Provide the (x, y) coordinate of the cell's center where the given text is located.  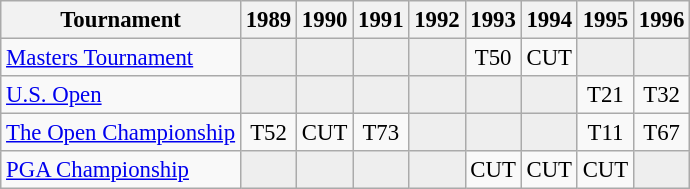
1991 (381, 20)
T67 (661, 133)
T52 (268, 133)
1989 (268, 20)
T73 (381, 133)
Tournament (121, 20)
1995 (605, 20)
1993 (493, 20)
1992 (437, 20)
Masters Tournament (121, 58)
1996 (661, 20)
PGA Championship (121, 170)
T50 (493, 58)
T21 (605, 95)
The Open Championship (121, 133)
T11 (605, 133)
1994 (549, 20)
1990 (325, 20)
T32 (661, 95)
U.S. Open (121, 95)
